Locate the cell with the specified text and output its [x, y] center coordinate. 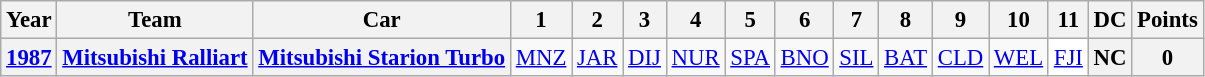
1 [540, 20]
DIJ [645, 58]
10 [1019, 20]
3 [645, 20]
FJI [1068, 58]
CLD [960, 58]
DC [1110, 20]
Points [1168, 20]
0 [1168, 58]
BNO [804, 58]
5 [750, 20]
NC [1110, 58]
Team [155, 20]
BAT [906, 58]
Car [382, 20]
7 [856, 20]
8 [906, 20]
2 [598, 20]
JAR [598, 58]
SIL [856, 58]
Mitsubishi Starion Turbo [382, 58]
4 [696, 20]
6 [804, 20]
NUR [696, 58]
Mitsubishi Ralliart [155, 58]
1987 [29, 58]
Year [29, 20]
WEL [1019, 58]
SPA [750, 58]
11 [1068, 20]
9 [960, 20]
MNZ [540, 58]
